Output the [x, y] coordinate of the center of the cell containing the given text.  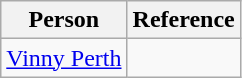
Reference [184, 20]
Person [64, 20]
Vinny Perth [64, 58]
